Scan for the cell matching the given text and deliver its (x, y) coordinate at center. 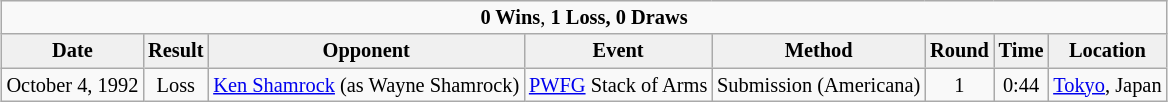
0 Wins, 1 Loss, 0 Draws (584, 18)
Ken Shamrock (as Wayne Shamrock) (366, 85)
0:44 (1022, 85)
Time (1022, 51)
Location (1107, 51)
Tokyo, Japan (1107, 85)
Submission (Americana) (818, 85)
Round (960, 51)
Result (176, 51)
Opponent (366, 51)
Loss (176, 85)
Method (818, 51)
PWFG Stack of Arms (618, 85)
October 4, 1992 (73, 85)
Event (618, 51)
Date (73, 51)
1 (960, 85)
